Search for the cell housing the specified text and yield its (X, Y) center coordinate. 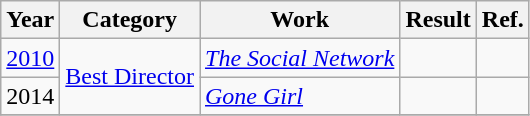
Work (300, 20)
The Social Network (300, 58)
Result (438, 20)
Category (130, 20)
Year (30, 20)
Ref. (502, 20)
2010 (30, 58)
2014 (30, 96)
Best Director (130, 77)
Gone Girl (300, 96)
